Return [X, Y] of the center of cell containing provided text 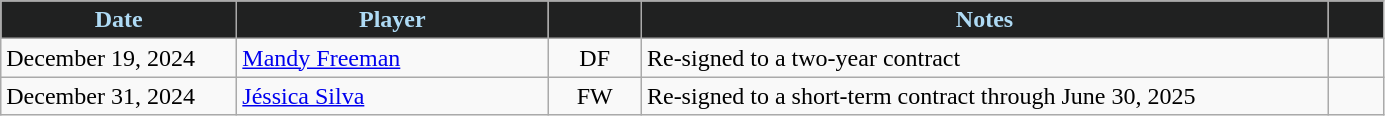
December 19, 2024 [119, 58]
Date [119, 20]
Player [392, 20]
FW [595, 96]
Re-signed to a short-term contract through June 30, 2025 [984, 96]
DF [595, 58]
Mandy Freeman [392, 58]
Notes [984, 20]
Jéssica Silva [392, 96]
December 31, 2024 [119, 96]
Re-signed to a two-year contract [984, 58]
